Capture the cell that displays the provided text and extract its [X, Y] central coordinate. 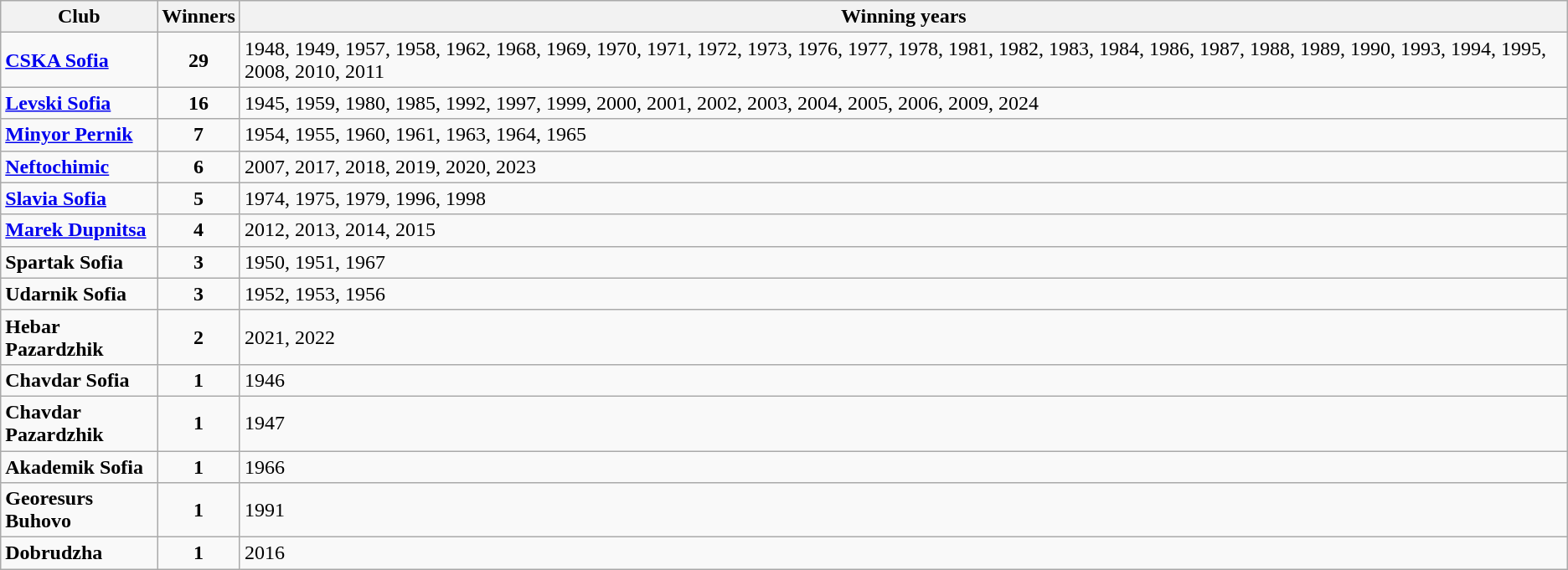
2021, 2022 [903, 336]
2016 [903, 553]
Slavia Sofia [79, 198]
1954, 1955, 1960, 1961, 1963, 1964, 1965 [903, 135]
Levski Sofia [79, 103]
Chavdar Sofia [79, 380]
7 [199, 135]
1952, 1953, 1956 [903, 294]
Dobrudzha [79, 553]
CSKA Sofia [79, 60]
Chavdar Pazardzhik [79, 424]
1966 [903, 466]
2007, 2017, 2018, 2019, 2020, 2023 [903, 167]
Udarnik Sofia [79, 294]
Marek Dupnitsa [79, 230]
Winning years [903, 17]
6 [199, 167]
2 [199, 336]
Akademik Sofia [79, 466]
5 [199, 198]
1991 [903, 511]
4 [199, 230]
Winners [199, 17]
2012, 2013, 2014, 2015 [903, 230]
Hebar Pazardzhik [79, 336]
1946 [903, 380]
Club [79, 17]
29 [199, 60]
Neftochimic [79, 167]
1974, 1975, 1979, 1996, 1998 [903, 198]
Georesurs Buhovo [79, 511]
1950, 1951, 1967 [903, 262]
1947 [903, 424]
Minyor Pernik [79, 135]
1945, 1959, 1980, 1985, 1992, 1997, 1999, 2000, 2001, 2002, 2003, 2004, 2005, 2006, 2009, 2024 [903, 103]
Spartak Sofia [79, 262]
16 [199, 103]
